Pinpoint the cell where the given text exists, returning its [x, y] midpoint coordinate. 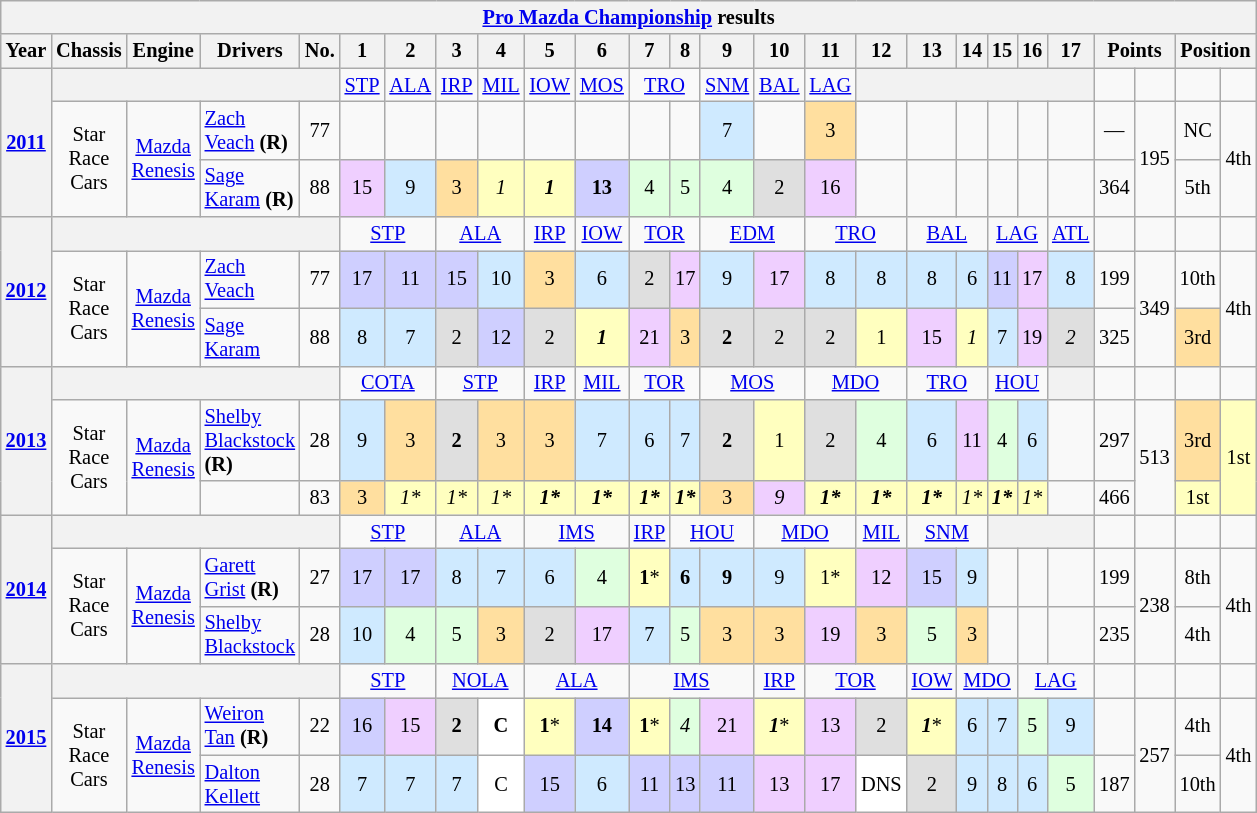
235 [1114, 635]
83 [320, 498]
187 [1114, 784]
Year [26, 51]
EDM [752, 234]
ATL [1070, 234]
297 [1114, 440]
8th [1198, 577]
Shelby Blackstock [250, 635]
2014 [26, 590]
513 [1154, 456]
NOLA [480, 681]
22 [320, 726]
325 [1114, 337]
COTA [388, 383]
195 [1154, 158]
Dalton Kellett [250, 784]
5th [1198, 188]
Chassis [88, 51]
Points [1134, 51]
27 [320, 577]
Shelby Blackstock (R) [250, 440]
Position [1216, 51]
257 [1154, 754]
Zach Veach [250, 279]
349 [1154, 308]
2013 [26, 440]
Drivers [250, 51]
2011 [26, 142]
Garett Grist (R) [250, 577]
NC [1198, 130]
No. [320, 51]
DNS [881, 784]
Engine [164, 51]
466 [1114, 498]
2015 [26, 738]
— [1114, 130]
Sage Karam (R) [250, 188]
Zach Veach (R) [250, 130]
Pro Mazda Championship results [629, 17]
238 [1154, 606]
Sage Karam [250, 337]
Weiron Tan (R) [250, 726]
364 [1114, 188]
2012 [26, 292]
